Scan for the cell matching the given text and deliver its (X, Y) coordinate at center. 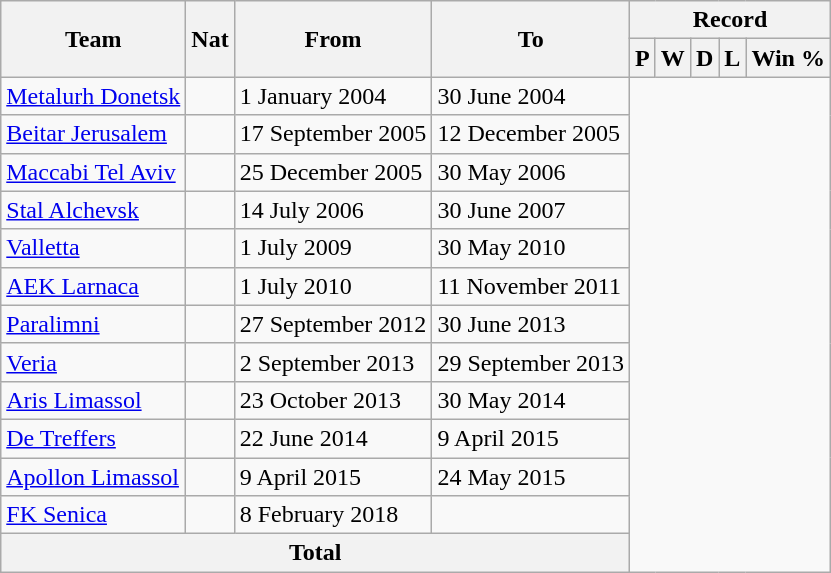
30 June 2013 (531, 324)
Metalurh Donetsk (94, 96)
14 July 2006 (333, 210)
FK Senica (94, 515)
Nat (210, 39)
Aris Limassol (94, 400)
Record (730, 20)
D (704, 58)
Total (316, 553)
L (732, 58)
30 May 2014 (531, 400)
25 December 2005 (333, 172)
From (333, 39)
Apollon Limassol (94, 477)
W (672, 58)
Stal Alchevsk (94, 210)
To (531, 39)
P (643, 58)
Win % (788, 58)
Veria (94, 362)
27 September 2012 (333, 324)
1 July 2010 (333, 286)
23 October 2013 (333, 400)
30 June 2007 (531, 210)
1 July 2009 (333, 248)
30 May 2006 (531, 172)
8 February 2018 (333, 515)
Team (94, 39)
Beitar Jerusalem (94, 134)
22 June 2014 (333, 438)
Paralimni (94, 324)
11 November 2011 (531, 286)
De Treffers (94, 438)
30 June 2004 (531, 96)
29 September 2013 (531, 362)
12 December 2005 (531, 134)
Valletta (94, 248)
AEK Larnaca (94, 286)
30 May 2010 (531, 248)
1 January 2004 (333, 96)
Maccabi Tel Aviv (94, 172)
2 September 2013 (333, 362)
17 September 2005 (333, 134)
24 May 2015 (531, 477)
